Identify which cell holds the provided text, then report its [x, y] central coordinate. 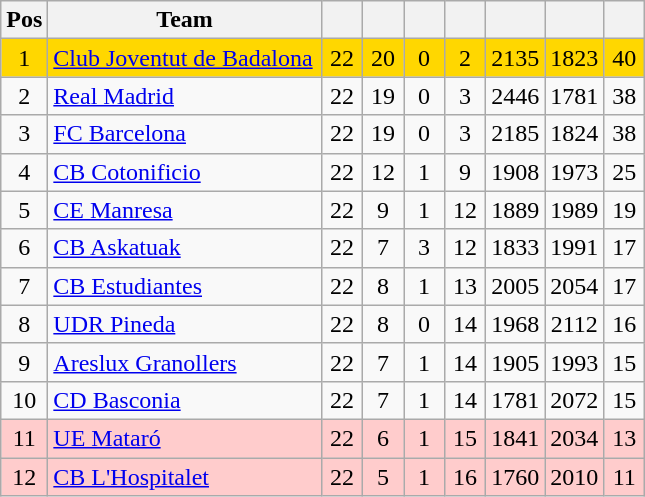
CB Askatuak [185, 248]
Areslux Granollers [185, 362]
CB Estudiantes [185, 286]
Real Madrid [185, 96]
CB Cotonificio [185, 172]
1973 [574, 172]
Team [185, 20]
CD Basconia [185, 400]
1841 [516, 438]
2112 [574, 324]
CB L'Hospitalet [185, 477]
1968 [516, 324]
1989 [574, 210]
10 [24, 400]
1905 [516, 362]
CE Manresa [185, 210]
2135 [516, 58]
2072 [574, 400]
2034 [574, 438]
2054 [574, 286]
Pos [24, 20]
Club Joventut de Badalona [185, 58]
4 [24, 172]
40 [624, 58]
1760 [516, 477]
1824 [574, 134]
2185 [516, 134]
25 [624, 172]
UE Mataró [185, 438]
1991 [574, 248]
1993 [574, 362]
20 [382, 58]
1908 [516, 172]
2446 [516, 96]
2005 [516, 286]
1833 [516, 248]
1889 [516, 210]
1823 [574, 58]
UDR Pineda [185, 324]
FC Barcelona [185, 134]
2010 [574, 477]
